Identify which cell holds the provided text, then report its (x, y) central coordinate. 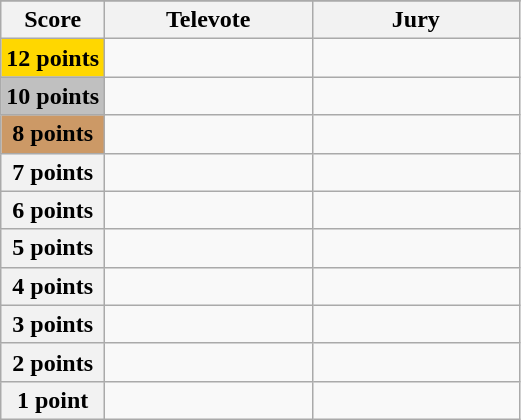
8 points (53, 134)
7 points (53, 172)
3 points (53, 324)
6 points (53, 210)
1 point (53, 400)
2 points (53, 362)
12 points (53, 58)
10 points (53, 96)
Televote (209, 20)
5 points (53, 248)
4 points (53, 286)
Score (53, 20)
Jury (416, 20)
